For the text-containing cell, return its midpoint in (X, Y) coordinate format. 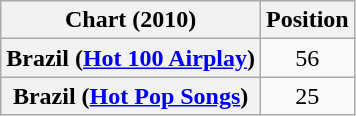
Position (307, 20)
Brazil (Hot 100 Airplay) (131, 58)
25 (307, 96)
Brazil (Hot Pop Songs) (131, 96)
Chart (2010) (131, 20)
56 (307, 58)
